For the text-containing cell, return its midpoint in [x, y] coordinate format. 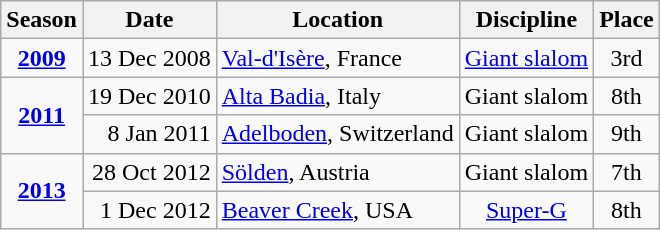
1 Dec 2012 [149, 210]
19 Dec 2010 [149, 96]
2011 [42, 115]
Date [149, 20]
Adelboden, Switzerland [338, 134]
28 Oct 2012 [149, 172]
2013 [42, 191]
Alta Badia, Italy [338, 96]
Beaver Creek, USA [338, 210]
Location [338, 20]
3rd [627, 58]
Sölden, Austria [338, 172]
Super-G [526, 210]
13 Dec 2008 [149, 58]
Discipline [526, 20]
8 Jan 2011 [149, 134]
Place [627, 20]
Season [42, 20]
7th [627, 172]
Val-d'Isère, France [338, 58]
2009 [42, 58]
9th [627, 134]
